Provide the (x, y) coordinate of the cell's center where the given text is located.  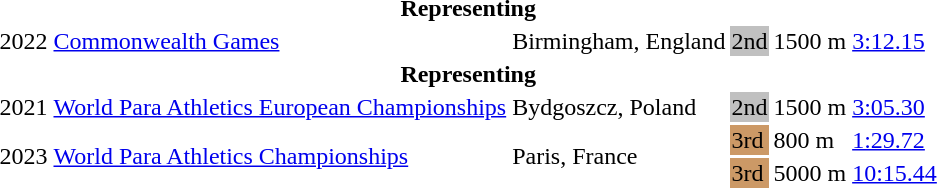
Commonwealth Games (280, 41)
World Para Athletics Championships (280, 156)
Paris, France (619, 156)
5000 m (810, 173)
Bydgoszcz, Poland (619, 107)
World Para Athletics European Championships (280, 107)
Birmingham, England (619, 41)
800 m (810, 140)
